Identify which cell holds the provided text, then report its (X, Y) central coordinate. 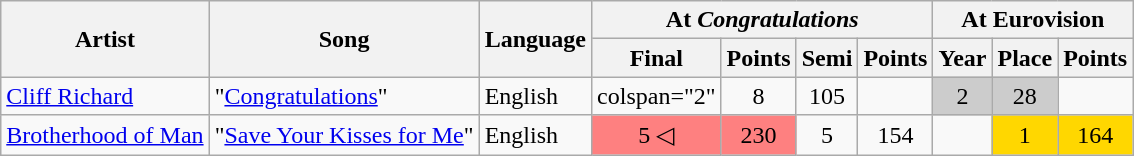
1 (1025, 135)
At Eurovision (1033, 20)
Semi (827, 58)
Artist (105, 39)
28 (1025, 96)
Language (535, 39)
"Congratulations" (344, 96)
2 (962, 96)
Place (1025, 58)
Cliff Richard (105, 96)
"Save Your Kisses for Me" (344, 135)
230 (758, 135)
colspan="2" (657, 96)
5 ◁ (657, 135)
Brotherhood of Man (105, 135)
At Congratulations (762, 20)
154 (896, 135)
Final (657, 58)
Song (344, 39)
8 (758, 96)
105 (827, 96)
5 (827, 135)
Year (962, 58)
164 (1096, 135)
